Detect which cell encompasses the target text, then output its (x, y) center coordinate. 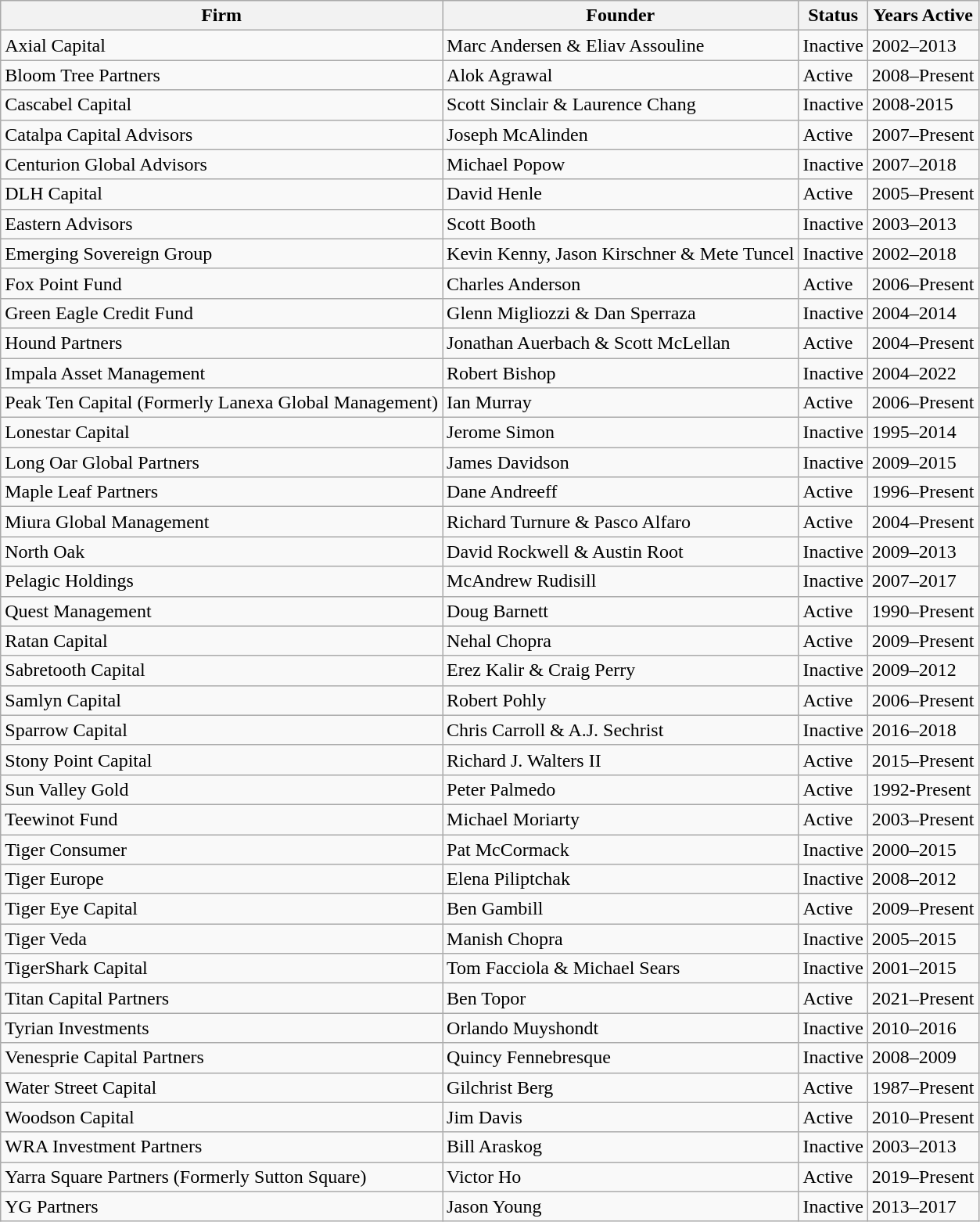
Catalpa Capital Advisors (222, 135)
Pat McCormack (621, 849)
Glenn Migliozzi & Dan Sperraza (621, 313)
2004–2014 (923, 313)
Water Street Capital (222, 1087)
Green Eagle Credit Fund (222, 313)
Richard Turnure & Pasco Alfaro (621, 522)
McAndrew Rudisill (621, 581)
Michael Moriarty (621, 819)
Ian Murray (621, 403)
Sparrow Capital (222, 730)
Robert Pohly (621, 700)
Eastern Advisors (222, 224)
Centurion Global Advisors (222, 164)
Tyrian Investments (222, 1028)
2008–Present (923, 75)
1996–Present (923, 492)
Scott Booth (621, 224)
Orlando Muyshondt (621, 1028)
Peak Ten Capital (Formerly Lanexa Global Management) (222, 403)
Long Oar Global Partners (222, 462)
Dane Andreeff (621, 492)
Yarra Square Partners (Formerly Sutton Square) (222, 1177)
Pelagic Holdings (222, 581)
Titan Capital Partners (222, 998)
2002–2018 (923, 253)
2009–2012 (923, 670)
Gilchrist Berg (621, 1087)
Nehal Chopra (621, 641)
2007–Present (923, 135)
Jim Davis (621, 1117)
Status (833, 16)
Ben Gambill (621, 909)
Quincy Fennebresque (621, 1058)
2015–Present (923, 760)
2009–2015 (923, 462)
Elena Piliptchak (621, 879)
2000–2015 (923, 849)
Fox Point Fund (222, 283)
Scott Sinclair & Laurence Chang (621, 105)
2021–Present (923, 998)
Ben Topor (621, 998)
Teewinot Fund (222, 819)
Venesprie Capital Partners (222, 1058)
2008–2012 (923, 879)
Stony Point Capital (222, 760)
1987–Present (923, 1087)
2001–2015 (923, 969)
Emerging Sovereign Group (222, 253)
Kevin Kenny, Jason Kirschner & Mete Tuncel (621, 253)
2004–2022 (923, 373)
Samlyn Capital (222, 700)
2009–2013 (923, 552)
Miura Global Management (222, 522)
Charles Anderson (621, 283)
Jonathan Auerbach & Scott McLellan (621, 343)
Victor Ho (621, 1177)
Doug Barnett (621, 611)
Firm (222, 16)
Founder (621, 16)
2003–Present (923, 819)
Marc Andersen & Eliav Assouline (621, 45)
Joseph McAlinden (621, 135)
2005–2015 (923, 939)
Sun Valley Gold (222, 789)
1992-Present (923, 789)
David Rockwell & Austin Root (621, 552)
Chris Carroll & A.J. Sechrist (621, 730)
Ratan Capital (222, 641)
Lonestar Capital (222, 433)
2007–2018 (923, 164)
North Oak (222, 552)
Robert Bishop (621, 373)
Michael Popow (621, 164)
1995–2014 (923, 433)
1990–Present (923, 611)
2005–Present (923, 194)
WRA Investment Partners (222, 1147)
Bill Araskog (621, 1147)
Tom Facciola & Michael Sears (621, 969)
Hound Partners (222, 343)
DLH Capital (222, 194)
Bloom Tree Partners (222, 75)
Peter Palmedo (621, 789)
Woodson Capital (222, 1117)
Jason Young (621, 1206)
2002–2013 (923, 45)
Years Active (923, 16)
2007–2017 (923, 581)
Tiger Consumer (222, 849)
Quest Management (222, 611)
Cascabel Capital (222, 105)
David Henle (621, 194)
James Davidson (621, 462)
2008–2009 (923, 1058)
Axial Capital (222, 45)
TigerShark Capital (222, 969)
Tiger Veda (222, 939)
Richard J. Walters II (621, 760)
Erez Kalir & Craig Perry (621, 670)
2008-2015 (923, 105)
2016–2018 (923, 730)
2010–Present (923, 1117)
Impala Asset Management (222, 373)
Maple Leaf Partners (222, 492)
2010–2016 (923, 1028)
2013–2017 (923, 1206)
Tiger Europe (222, 879)
Alok Agrawal (621, 75)
Tiger Eye Capital (222, 909)
2019–Present (923, 1177)
Sabretooth Capital (222, 670)
Jerome Simon (621, 433)
Manish Chopra (621, 939)
YG Partners (222, 1206)
